Scan for the cell matching the given text and deliver its (x, y) coordinate at center. 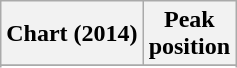
Chart (2014) (72, 34)
Peakposition (189, 34)
